Capture the cell that displays the provided text and extract its [x, y] central coordinate. 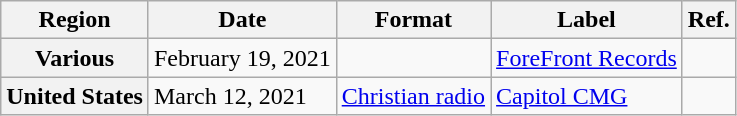
Label [587, 20]
Ref. [708, 20]
Region [75, 20]
March 12, 2021 [242, 96]
Format [413, 20]
February 19, 2021 [242, 58]
Capitol CMG [587, 96]
Various [75, 58]
ForeFront Records [587, 58]
Date [242, 20]
United States [75, 96]
Christian radio [413, 96]
